Detect which cell encompasses the target text, then output its [x, y] center coordinate. 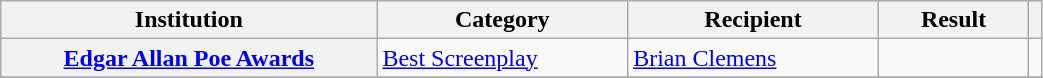
Brian Clemens [754, 58]
Recipient [754, 20]
Edgar Allan Poe Awards [189, 58]
Best Screenplay [502, 58]
Category [502, 20]
Institution [189, 20]
Result [953, 20]
